Scan for the cell matching the given text and deliver its (X, Y) coordinate at center. 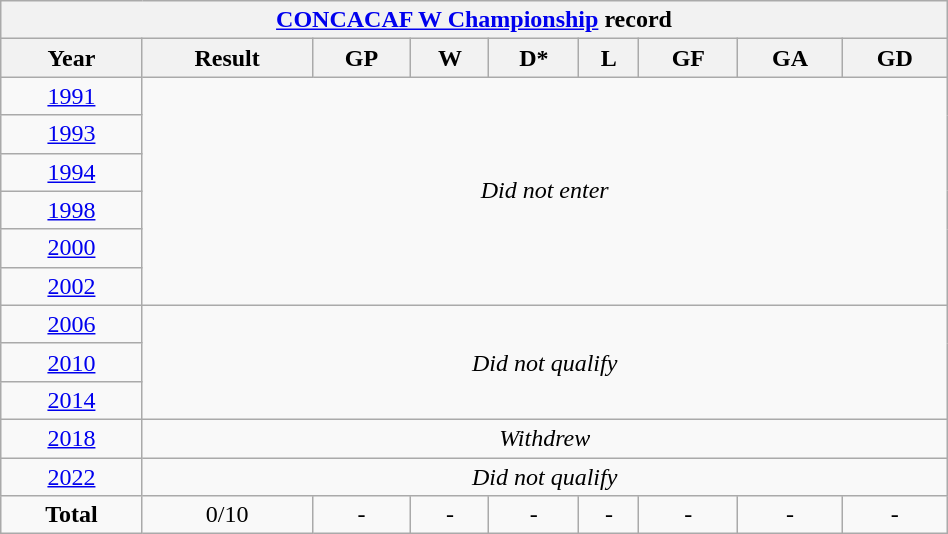
2006 (72, 324)
2018 (72, 438)
1993 (72, 134)
W (450, 58)
Withdrew (544, 438)
1994 (72, 172)
Total (72, 515)
2022 (72, 477)
1998 (72, 210)
0/10 (227, 515)
GA (790, 58)
1991 (72, 96)
Year (72, 58)
2002 (72, 286)
2010 (72, 362)
2000 (72, 248)
Did not enter (544, 191)
GP (362, 58)
GD (894, 58)
2014 (72, 400)
L (609, 58)
D* (534, 58)
Result (227, 58)
CONCACAF W Championship record (474, 20)
GF (688, 58)
